From the cell containing the given text, extract its center point as (X, Y) coordinate. 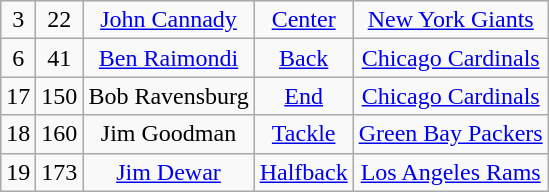
Tackle (304, 134)
3 (18, 20)
160 (60, 134)
Bob Ravensburg (168, 96)
41 (60, 58)
Los Angeles Rams (450, 172)
New York Giants (450, 20)
6 (18, 58)
22 (60, 20)
Center (304, 20)
19 (18, 172)
17 (18, 96)
Ben Raimondi (168, 58)
18 (18, 134)
Jim Goodman (168, 134)
Back (304, 58)
Halfback (304, 172)
John Cannady (168, 20)
173 (60, 172)
Jim Dewar (168, 172)
End (304, 96)
Green Bay Packers (450, 134)
150 (60, 96)
